From the cell containing the given text, extract its center point as [X, Y] coordinate. 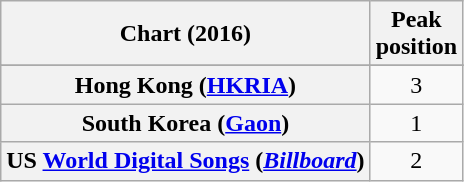
3 [416, 85]
Peakposition [416, 34]
Chart (2016) [186, 34]
US World Digital Songs (Billboard) [186, 161]
1 [416, 123]
Hong Kong (HKRIA) [186, 85]
South Korea (Gaon) [186, 123]
2 [416, 161]
